Pinpoint the cell where the given text exists, returning its [X, Y] midpoint coordinate. 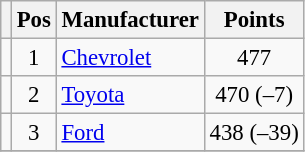
2 [34, 95]
Pos [34, 20]
3 [34, 133]
477 [254, 58]
Manufacturer [130, 20]
Ford [130, 133]
Chevrolet [130, 58]
Points [254, 20]
Toyota [130, 95]
470 (–7) [254, 95]
438 (–39) [254, 133]
1 [34, 58]
